Search for the cell housing the specified text and yield its (X, Y) center coordinate. 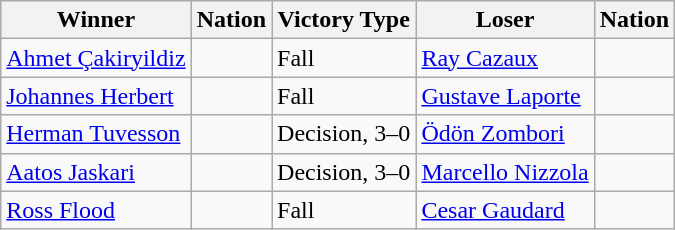
Loser (505, 20)
Johannes Herbert (96, 96)
Herman Tuvesson (96, 134)
Ödön Zombori (505, 134)
Ahmet Çakiryildiz (96, 58)
Ross Flood (96, 210)
Gustave Laporte (505, 96)
Cesar Gaudard (505, 210)
Ray Cazaux (505, 58)
Winner (96, 20)
Victory Type (344, 20)
Aatos Jaskari (96, 172)
Marcello Nizzola (505, 172)
